Return the (X, Y) coordinate for the center point of the cell that contains the specified text.  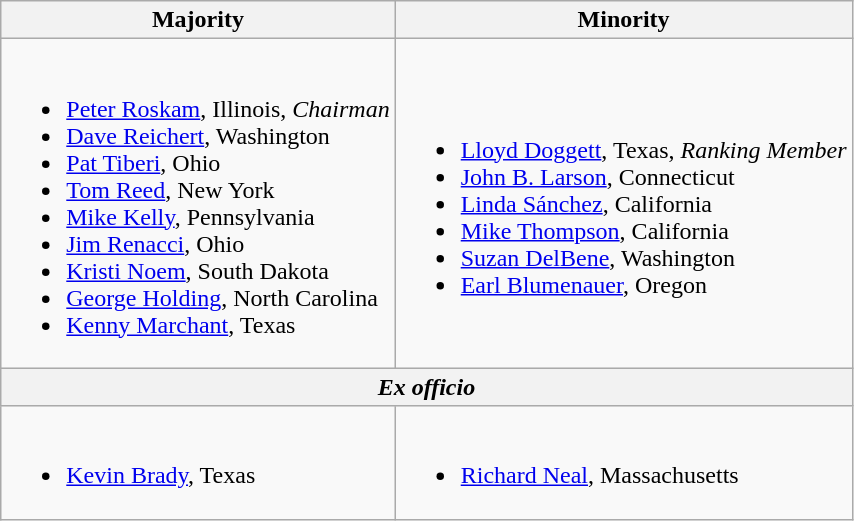
Kevin Brady, Texas (198, 462)
Richard Neal, Massachusetts (624, 462)
Minority (624, 20)
Majority (198, 20)
Ex officio (426, 387)
